Search for the cell housing the specified text and yield its [X, Y] center coordinate. 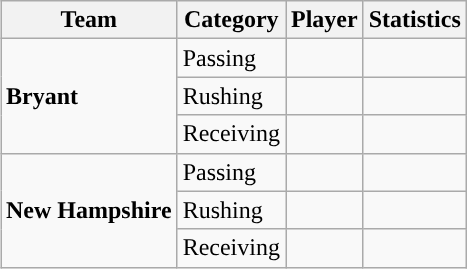
New Hampshire [88, 210]
Team [88, 20]
Player [325, 20]
Category [231, 20]
Bryant [88, 96]
Statistics [414, 20]
